Locate the cell with the specified text and output its (x, y) center coordinate. 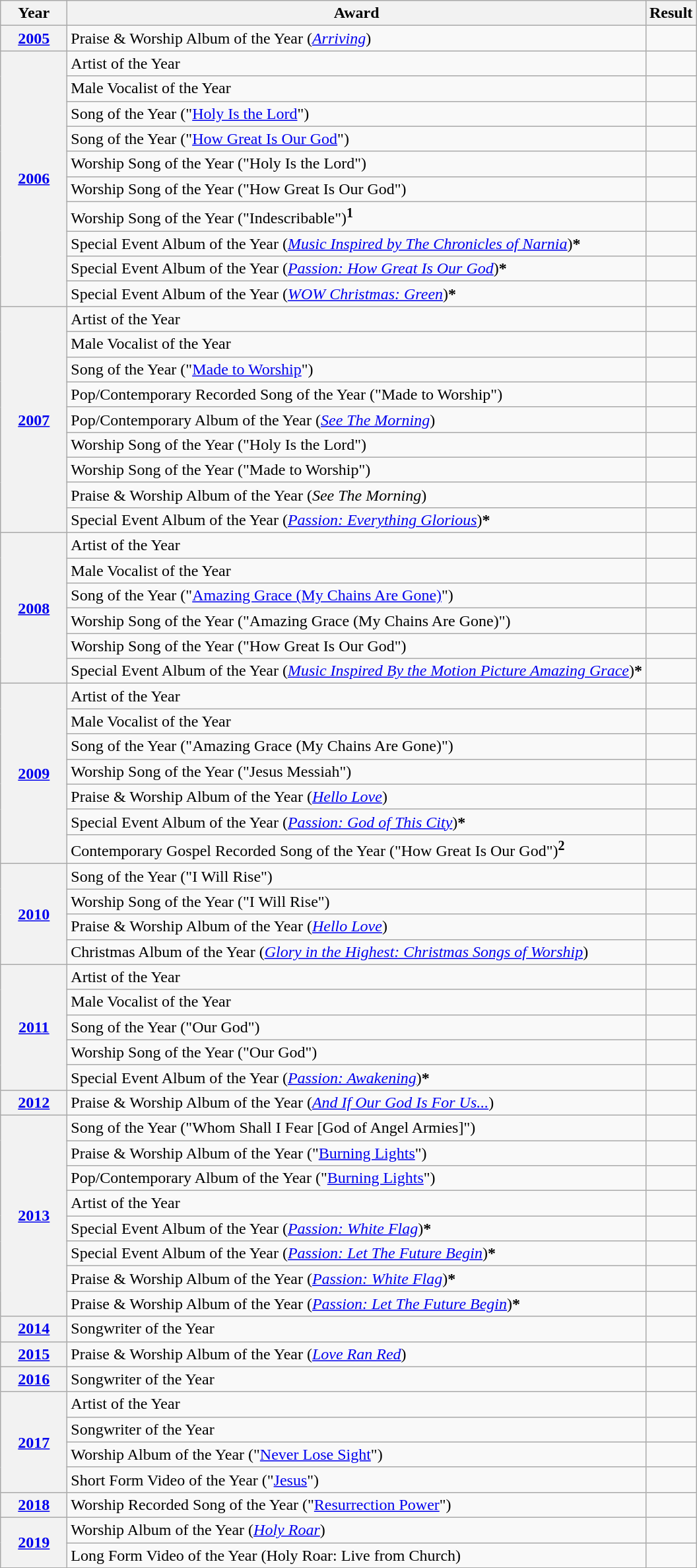
Short Form Video of the Year ("Jesus") (356, 1479)
2007 (34, 420)
Song of the Year ("Made to Worship") (356, 369)
2015 (34, 1354)
Praise & Worship Album of the Year (Love Ran Red) (356, 1354)
2005 (34, 38)
Worship Song of the Year ("Made to Worship") (356, 470)
Special Event Album of the Year (Music Inspired by The Chronicles of Narnia)* (356, 244)
Song of the Year ("Our God") (356, 1027)
Song of the Year ("Whom Shall I Fear [God of Angel Armies]") (356, 1127)
Worship Song of the Year ("Amazing Grace (My Chains Are Gone)") (356, 621)
2018 (34, 1505)
Christmas Album of the Year (Glory in the Highest: Christmas Songs of Worship) (356, 952)
Pop/Contemporary Album of the Year (See The Morning) (356, 419)
Year (34, 13)
Special Event Album of the Year (Passion: Awakening)* (356, 1077)
2011 (34, 1027)
Worship Album of the Year (Holy Roar) (356, 1530)
Long Form Video of the Year (Holy Roar: Live from Church) (356, 1555)
Worship Song of the Year ("Our God") (356, 1052)
2006 (34, 178)
Song of the Year ("I Will Rise") (356, 876)
2009 (34, 774)
Special Event Album of the Year (Passion: Everything Glorious)* (356, 520)
Worship Recorded Song of the Year ("Resurrection Power") (356, 1505)
Pop/Contemporary Album of the Year ("Burning Lights") (356, 1178)
Worship Song of the Year ("Jesus Messiah") (356, 771)
Special Event Album of the Year (Passion: Let The Future Begin)* (356, 1254)
Praise & Worship Album of the Year ("Burning Lights") (356, 1153)
2014 (34, 1329)
Worship Album of the Year ("Never Lose Sight") (356, 1454)
Special Event Album of the Year (Passion: White Flag)* (356, 1229)
2012 (34, 1102)
Special Event Album of the Year (Music Inspired By the Motion Picture Amazing Grace)* (356, 671)
2008 (34, 608)
2016 (34, 1379)
2017 (34, 1442)
Song of the Year ("Holy Is the Lord") (356, 114)
Praise & Worship Album of the Year (Passion: White Flag)* (356, 1279)
Award (356, 13)
2019 (34, 1542)
Praise & Worship Album of the Year (And If Our God Is For Us...) (356, 1102)
Special Event Album of the Year (Passion: God of This City)* (356, 822)
Praise & Worship Album of the Year (Arriving) (356, 38)
Praise & Worship Album of the Year (See The Morning) (356, 495)
2010 (34, 914)
Special Event Album of the Year (WOW Christmas: Green)* (356, 294)
Worship Song of the Year ("Indescribable")1 (356, 217)
Contemporary Gospel Recorded Song of the Year ("How Great Is Our God")2 (356, 849)
Pop/Contemporary Recorded Song of the Year ("Made to Worship") (356, 394)
Worship Song of the Year ("I Will Rise") (356, 902)
Result (671, 13)
2013 (34, 1215)
Song of the Year ("How Great Is Our God") (356, 139)
Special Event Album of the Year (Passion: How Great Is Our God)* (356, 269)
Praise & Worship Album of the Year (Passion: Let The Future Begin)* (356, 1304)
